Output the (x, y) coordinate of the center of the cell containing the given text.  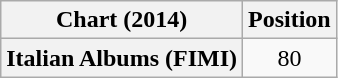
Italian Albums (FIMI) (122, 58)
Chart (2014) (122, 20)
Position (290, 20)
80 (290, 58)
